Output the [X, Y] coordinate of the center of the cell containing the given text.  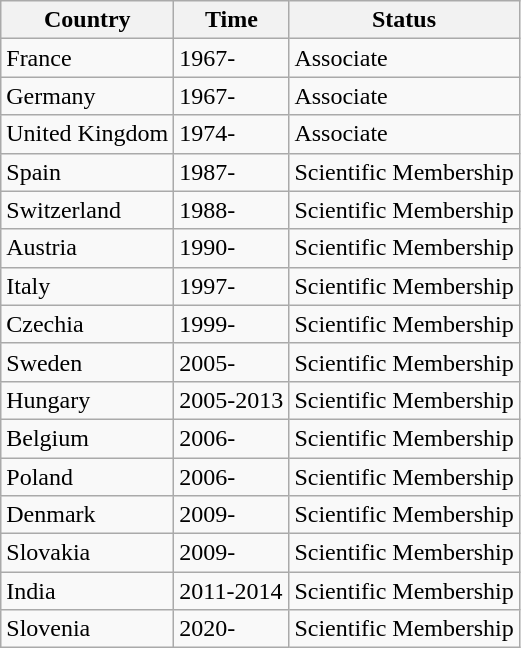
1990- [232, 248]
Slovakia [88, 553]
Sweden [88, 362]
Belgium [88, 438]
1988- [232, 210]
Spain [88, 172]
2005-2013 [232, 400]
2011-2014 [232, 591]
2005- [232, 362]
Czechia [88, 324]
1999- [232, 324]
Austria [88, 248]
United Kingdom [88, 134]
1974- [232, 134]
1987- [232, 172]
Hungary [88, 400]
Italy [88, 286]
1997- [232, 286]
France [88, 58]
Germany [88, 96]
Switzerland [88, 210]
Denmark [88, 515]
Slovenia [88, 629]
Poland [88, 477]
India [88, 591]
Time [232, 20]
Status [404, 20]
Country [88, 20]
2020- [232, 629]
